Extract the [x, y] coordinate from the center of the cell holding the provided text.  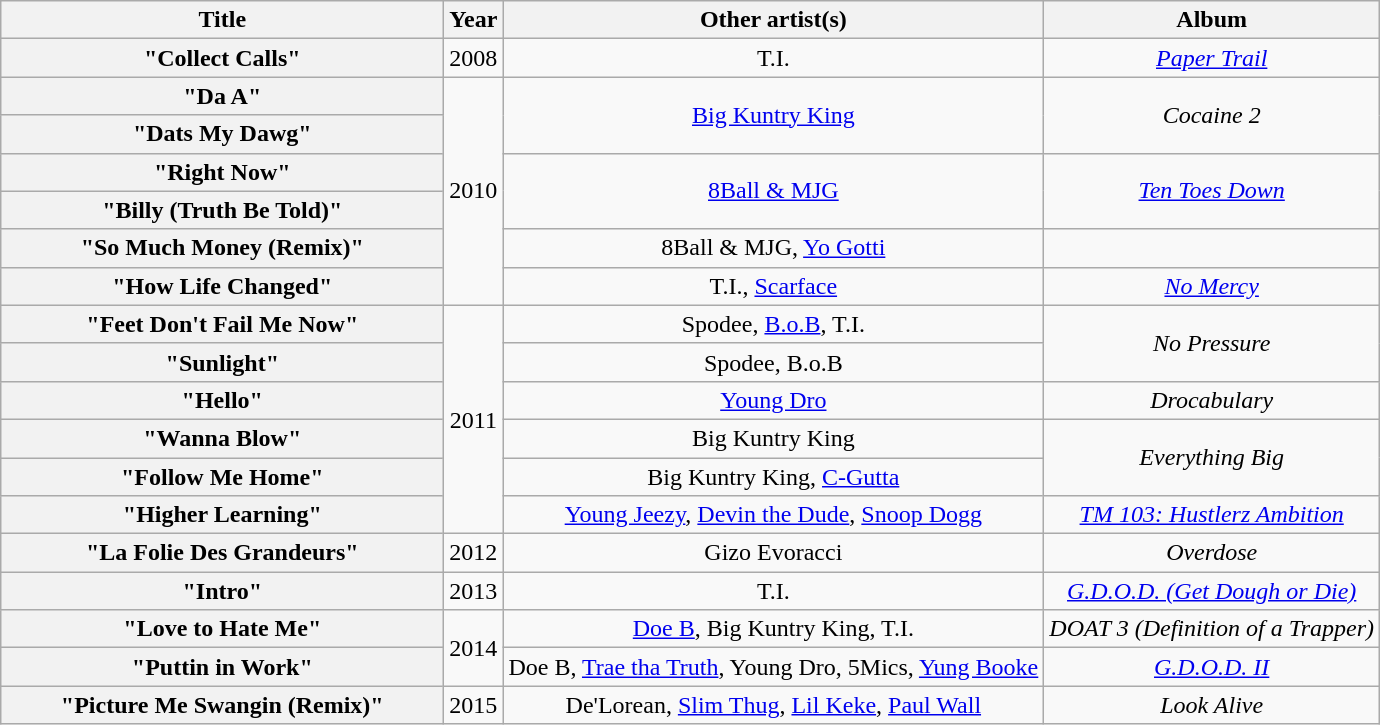
Gizo Evoracci [774, 553]
2014 [474, 648]
Everything Big [1212, 457]
"Higher Learning" [222, 515]
T.I., Scarface [774, 286]
"Billy (Truth Be Told)" [222, 210]
2012 [474, 553]
"So Much Money (Remix)" [222, 248]
8Ball & MJG [774, 191]
Year [474, 20]
"Puttin in Work" [222, 667]
TM 103: Hustlerz Ambition [1212, 515]
"Picture Me Swangin (Remix)" [222, 705]
2011 [474, 419]
Overdose [1212, 553]
"Feet Don't Fail Me Now" [222, 324]
Ten Toes Down [1212, 191]
Young Jeezy, Devin the Dude, Snoop Dogg [774, 515]
De'Lorean, Slim Thug, Lil Keke, Paul Wall [774, 705]
DOAT 3 (Definition of a Trapper) [1212, 629]
Album [1212, 20]
"Sunlight" [222, 362]
Spodee, B.o.B, T.I. [774, 324]
8Ball & MJG, Yo Gotti [774, 248]
G.D.O.D. II [1212, 667]
Cocaine 2 [1212, 115]
"Wanna Blow" [222, 438]
"How Life Changed" [222, 286]
2010 [474, 191]
2008 [474, 58]
Spodee, B.o.B [774, 362]
Look Alive [1212, 705]
"Intro" [222, 591]
"Da A" [222, 96]
Paper Trail [1212, 58]
Doe B, Trae tha Truth, Young Dro, 5Mics, Yung Booke [774, 667]
2013 [474, 591]
"Collect Calls" [222, 58]
"Follow Me Home" [222, 477]
"Dats My Dawg" [222, 134]
Young Dro [774, 400]
Other artist(s) [774, 20]
"Right Now" [222, 172]
Drocabulary [1212, 400]
"Hello" [222, 400]
"La Folie Des Grandeurs" [222, 553]
Doe B, Big Kuntry King, T.I. [774, 629]
Big Kuntry King, C-Gutta [774, 477]
"Love to Hate Me" [222, 629]
No Mercy [1212, 286]
No Pressure [1212, 343]
Title [222, 20]
2015 [474, 705]
G.D.O.D. (Get Dough or Die) [1212, 591]
